From the cell containing the given text, extract its center point as [X, Y] coordinate. 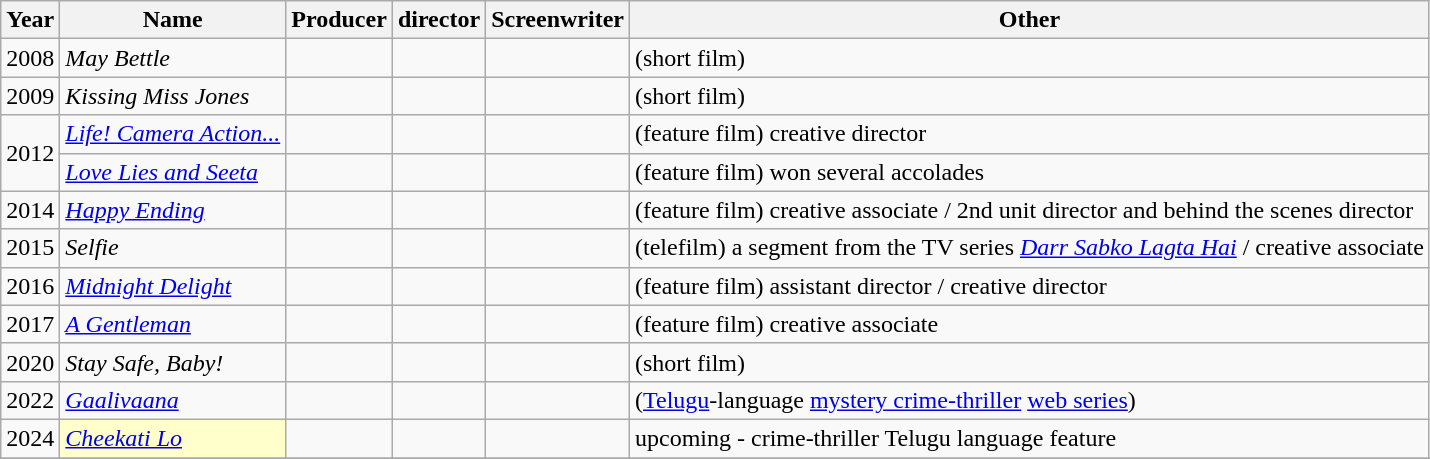
Midnight Delight [173, 286]
Love Lies and Seeta [173, 172]
(feature film) creative associate [1029, 324]
2008 [30, 58]
upcoming - crime-thriller Telugu language feature [1029, 438]
Gaalivaana [173, 400]
A Gentleman [173, 324]
2024 [30, 438]
(telefilm) a segment from the TV series Darr Sabko Lagta Hai / creative associate [1029, 248]
Producer [340, 20]
(feature film) assistant director / creative director [1029, 286]
2009 [30, 96]
(Telugu-language mystery crime-thriller web series) [1029, 400]
Stay Safe, Baby! [173, 362]
May Bettle [173, 58]
director [438, 20]
Happy Ending [173, 210]
Year [30, 20]
(feature film) creative director [1029, 134]
Cheekati Lo [173, 438]
2020 [30, 362]
Screenwriter [558, 20]
(feature film) creative associate / 2nd unit director and behind the scenes director [1029, 210]
2016 [30, 286]
Name [173, 20]
Other [1029, 20]
Kissing Miss Jones [173, 96]
2014 [30, 210]
2022 [30, 400]
2012 [30, 153]
2017 [30, 324]
Selfie [173, 248]
2015 [30, 248]
Life! Camera Action... [173, 134]
(feature film) won several accolades [1029, 172]
